Find where the given text appears and provide that cell's center as [X, Y] coordinate. 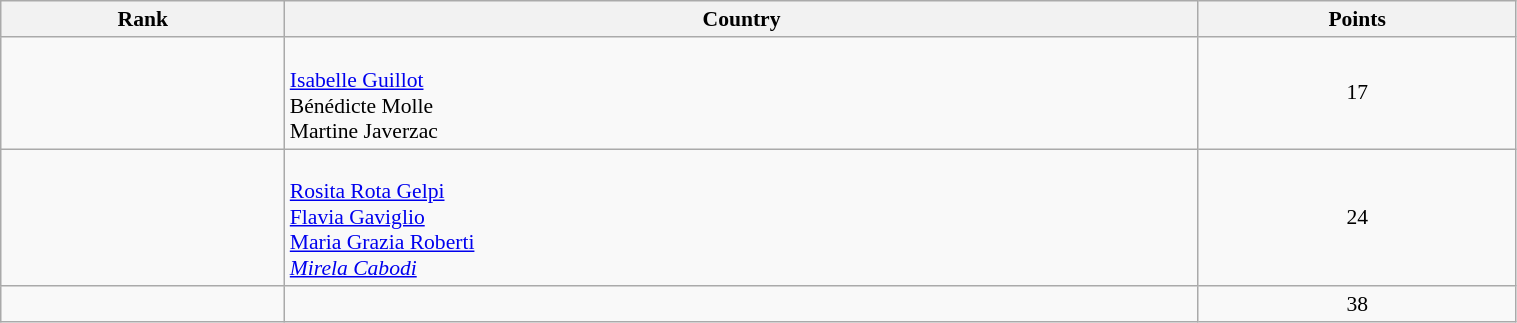
24 [1357, 218]
Rosita Rota GelpiFlavia GaviglioMaria Grazia RobertiMirela Cabodi [742, 218]
Rank [143, 19]
38 [1357, 305]
Isabelle GuillotBénédicte Molle Martine Javerzac [742, 93]
Points [1357, 19]
Country [742, 19]
17 [1357, 93]
